Capture the cell that displays the provided text and extract its [x, y] central coordinate. 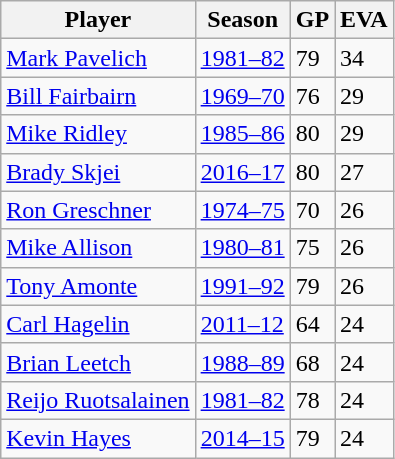
Tony Amonte [98, 286]
1969–70 [242, 96]
70 [312, 210]
2016–17 [242, 172]
76 [312, 96]
34 [364, 58]
Season [242, 20]
Mike Ridley [98, 134]
Player [98, 20]
Kevin Hayes [98, 438]
Brady Skjei [98, 172]
1980–81 [242, 248]
EVA [364, 20]
75 [312, 248]
1974–75 [242, 210]
1985–86 [242, 134]
2014–15 [242, 438]
Mike Allison [98, 248]
2011–12 [242, 324]
27 [364, 172]
Reijo Ruotsalainen [98, 400]
1991–92 [242, 286]
Carl Hagelin [98, 324]
Brian Leetch [98, 362]
Mark Pavelich [98, 58]
78 [312, 400]
GP [312, 20]
Ron Greschner [98, 210]
1988–89 [242, 362]
68 [312, 362]
Bill Fairbairn [98, 96]
64 [312, 324]
